From the cell containing the given text, extract its center point as [x, y] coordinate. 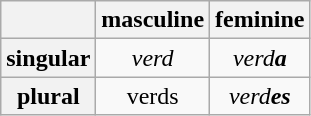
masculine [153, 20]
feminine [260, 20]
singular [48, 58]
verdes [260, 96]
verd [153, 58]
verds [153, 96]
plural [48, 96]
verda [260, 58]
